Locate the cell with the specified text and output its [x, y] center coordinate. 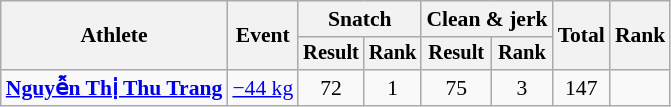
Nguyễn Thị Thu Trang [114, 88]
−44 kg [262, 88]
Total [582, 36]
Snatch [360, 19]
72 [331, 88]
75 [456, 88]
Athlete [114, 36]
Clean & jerk [486, 19]
1 [393, 88]
3 [522, 88]
147 [582, 88]
Event [262, 36]
